Locate the cell with the specified text and output its [x, y] center coordinate. 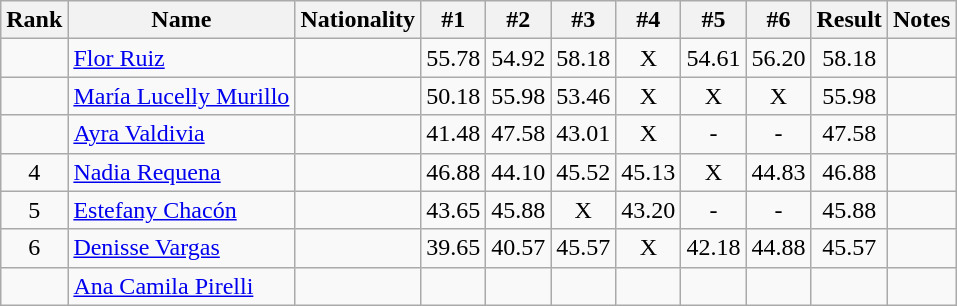
Flor Ruiz [182, 58]
45.52 [584, 172]
55.78 [454, 58]
#4 [648, 20]
Rank [34, 20]
Result [849, 20]
43.65 [454, 210]
Ayra Valdivia [182, 134]
6 [34, 248]
Estefany Chacón [182, 210]
54.61 [714, 58]
#5 [714, 20]
4 [34, 172]
María Lucelly Murillo [182, 96]
41.48 [454, 134]
Notes [921, 20]
43.20 [648, 210]
Nadia Requena [182, 172]
39.65 [454, 248]
56.20 [778, 58]
45.13 [648, 172]
#2 [518, 20]
53.46 [584, 96]
43.01 [584, 134]
Denisse Vargas [182, 248]
5 [34, 210]
50.18 [454, 96]
40.57 [518, 248]
42.18 [714, 248]
#3 [584, 20]
44.88 [778, 248]
54.92 [518, 58]
44.83 [778, 172]
#6 [778, 20]
Ana Camila Pirelli [182, 286]
#1 [454, 20]
44.10 [518, 172]
Name [182, 20]
Nationality [358, 20]
